Return [X, Y] of the center of cell containing provided text 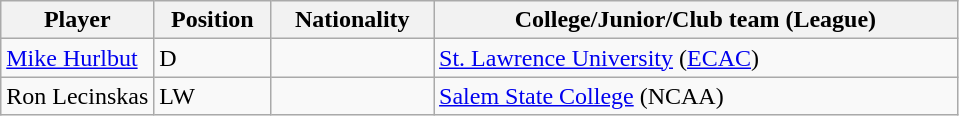
St. Lawrence University (ECAC) [696, 58]
College/Junior/Club team (League) [696, 20]
Player [78, 20]
Mike Hurlbut [78, 58]
Salem State College (NCAA) [696, 96]
Nationality [352, 20]
D [212, 58]
LW [212, 96]
Position [212, 20]
Ron Lecinskas [78, 96]
